Pinpoint the cell where the given text exists, returning its (x, y) midpoint coordinate. 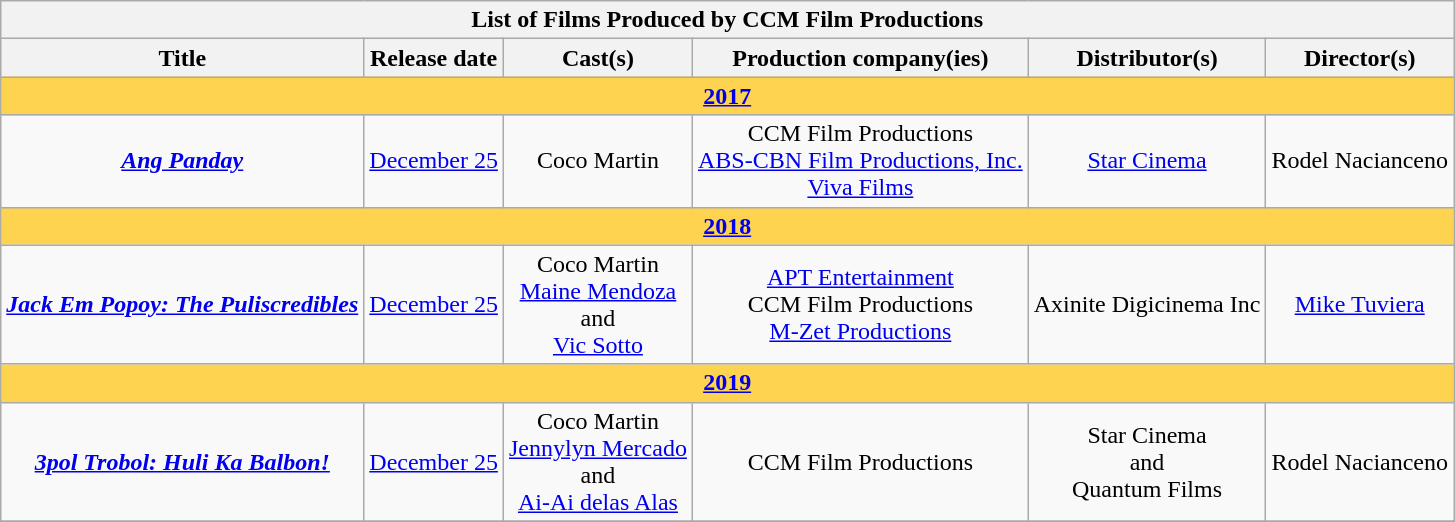
2017 (728, 96)
Axinite Digicinema Inc (1147, 304)
Coco Martin Jennylyn Mercado and Ai-Ai delas Alas (598, 462)
Ang Panday (182, 161)
CCM Film Productions (860, 462)
2019 (728, 383)
Distributor(s) (1147, 58)
Release date (434, 58)
Jack Em Popoy: The Puliscredibles (182, 304)
Coco Martin (598, 161)
Coco Martin Maine Mendoza and Vic Sotto (598, 304)
Mike Tuviera (1360, 304)
List of Films Produced by CCM Film Productions (728, 20)
Title (182, 58)
2018 (728, 226)
Production company(ies) (860, 58)
APT Entertainment CCM Film Productions M-Zet Productions (860, 304)
3pol Trobol: Huli Ka Balbon! (182, 462)
Star Cinema (1147, 161)
Star Cinema and Quantum Films (1147, 462)
Director(s) (1360, 58)
CCM Film Productions ABS-CBN Film Productions, Inc. Viva Films (860, 161)
Cast(s) (598, 58)
